Search for the cell housing the specified text and yield its (X, Y) center coordinate. 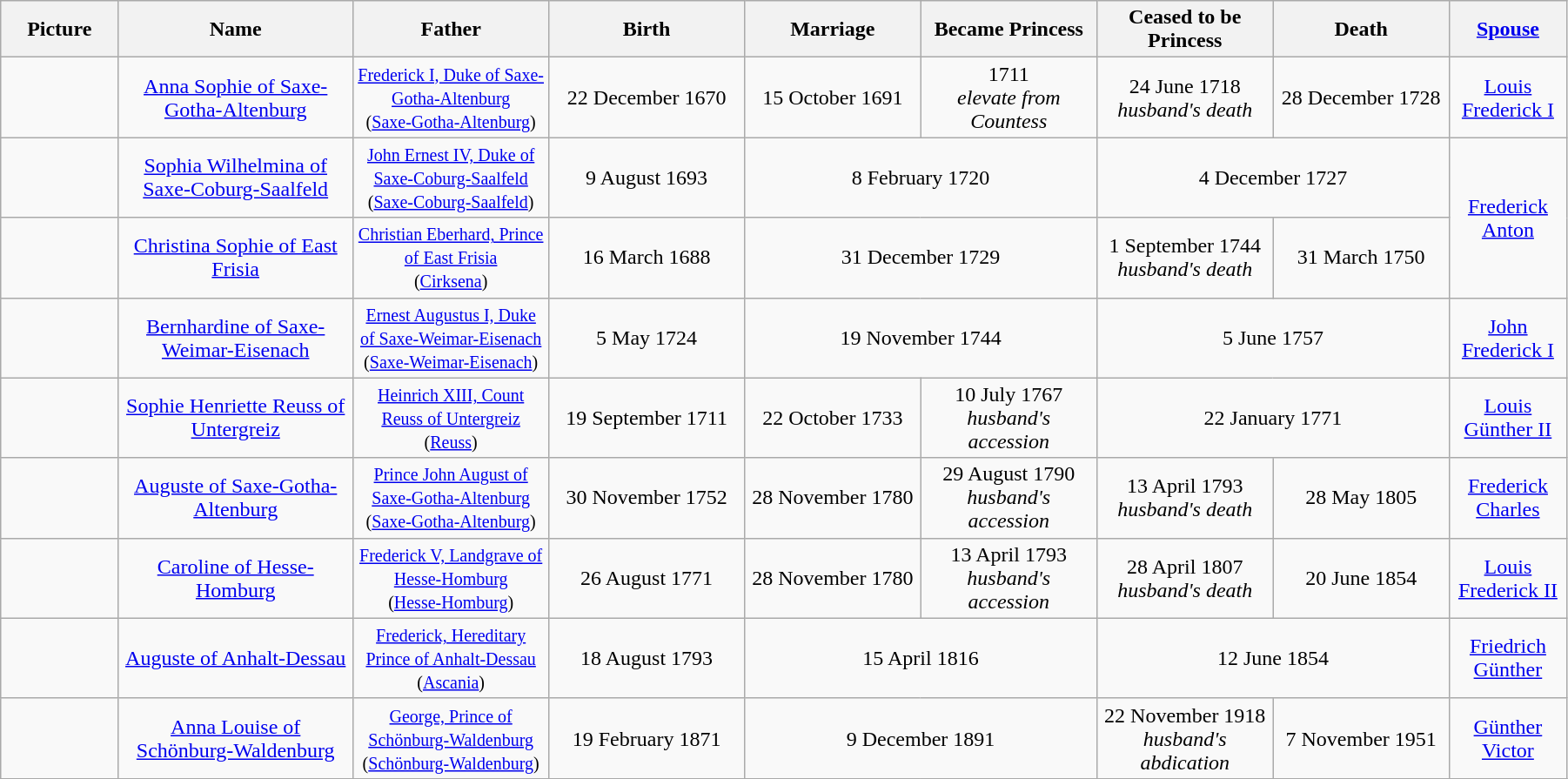
30 November 1752 (647, 498)
Günther Victor (1507, 738)
Christian Eberhard, Prince of East Frisia(Cirksena) (451, 258)
Frederick Charles (1507, 498)
Birth (647, 30)
Became Princess (1008, 30)
22 November 1918husband's abdication (1184, 738)
Frederick, Hereditary Prince of Anhalt-Dessau(Ascania) (451, 658)
1711elevate from Countess (1008, 97)
22 January 1771 (1272, 418)
Name (236, 30)
Frederick V, Landgrave of Hesse-Homburg(Hesse-Homburg) (451, 578)
28 December 1728 (1361, 97)
5 June 1757 (1272, 338)
Picture (59, 30)
24 June 1718husband's death (1184, 97)
Frederick Anton (1507, 218)
Spouse (1507, 30)
Auguste of Saxe-Gotha-Altenburg (236, 498)
22 October 1733 (833, 418)
Prince John August of Saxe-Gotha-Altenburg(Saxe-Gotha-Altenburg) (451, 498)
Ernest Augustus I, Duke of Saxe-Weimar-Eisenach(Saxe-Weimar-Eisenach) (451, 338)
Sophie Henriette Reuss of Untergreiz (236, 418)
28 May 1805 (1361, 498)
John Frederick I (1507, 338)
Marriage (833, 30)
12 June 1854 (1272, 658)
George, Prince of Schönburg-Waldenburg(Schönburg-Waldenburg) (451, 738)
Anna Sophie of Saxe-Gotha-Altenburg (236, 97)
20 June 1854 (1361, 578)
10 July 1767husband's accession (1008, 418)
1 September 1744husband's death (1184, 258)
28 April 1807husband's death (1184, 578)
Louis Frederick I (1507, 97)
15 April 1816 (921, 658)
Louis Günther II (1507, 418)
Christina Sophie of East Frisia (236, 258)
5 May 1724 (647, 338)
26 August 1771 (647, 578)
19 November 1744 (921, 338)
Heinrich XIII, Count Reuss of Untergreiz(Reuss) (451, 418)
Death (1361, 30)
Bernhardine of Saxe-Weimar-Eisenach (236, 338)
Friedrich Günther (1507, 658)
8 February 1720 (921, 178)
Father (451, 30)
Sophia Wilhelmina of Saxe-Coburg-Saalfeld (236, 178)
Louis Frederick II (1507, 578)
Anna Louise of Schönburg-Waldenburg (236, 738)
13 April 1793husband's accession (1008, 578)
John Ernest IV, Duke of Saxe-Coburg-Saalfeld(Saxe-Coburg-Saalfeld) (451, 178)
31 December 1729 (921, 258)
29 August 1790husband's accession (1008, 498)
18 August 1793 (647, 658)
15 October 1691 (833, 97)
Frederick I, Duke of Saxe-Gotha-Altenburg(Saxe-Gotha-Altenburg) (451, 97)
13 April 1793husband's death (1184, 498)
Auguste of Anhalt-Dessau (236, 658)
7 November 1951 (1361, 738)
Ceased to be Princess (1184, 30)
9 December 1891 (921, 738)
22 December 1670 (647, 97)
Caroline of Hesse-Homburg (236, 578)
4 December 1727 (1272, 178)
16 March 1688 (647, 258)
31 March 1750 (1361, 258)
19 February 1871 (647, 738)
19 September 1711 (647, 418)
9 August 1693 (647, 178)
